Find where the given text appears and provide that cell's center as [X, Y] coordinate. 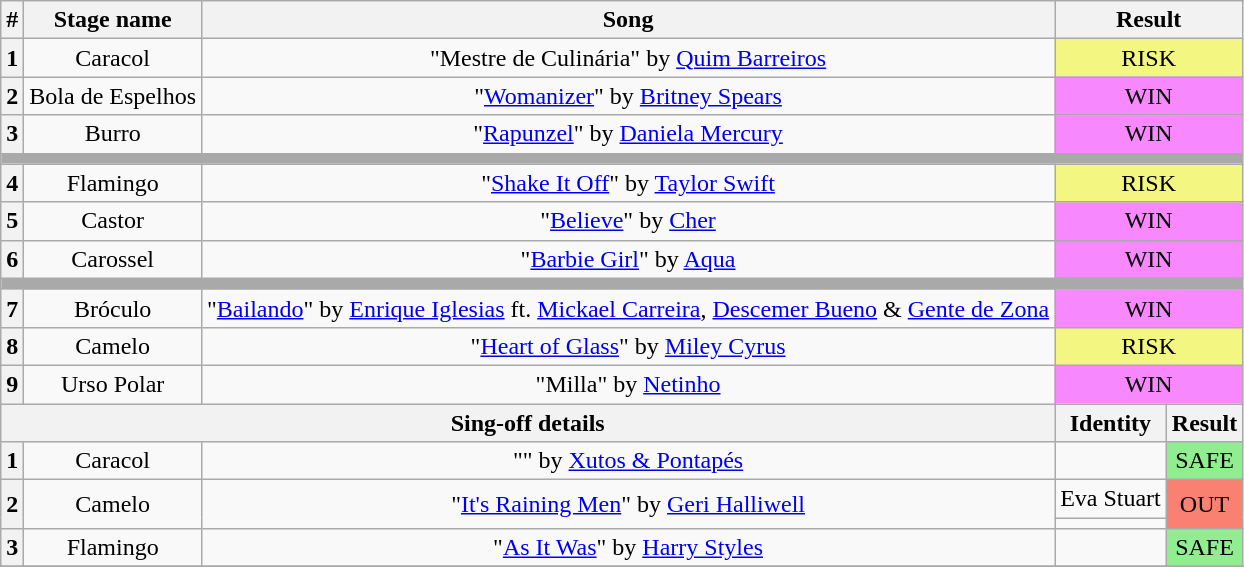
Song [628, 20]
Burro [113, 134]
"It's Raining Men" by Geri Halliwell [628, 504]
"Barbie Girl" by Aqua [628, 259]
Stage name [113, 20]
Urso Polar [113, 384]
"Bailando" by Enrique Iglesias ft. Mickael Carreira, Descemer Bueno & Gente de Zona [628, 308]
Bola de Espelhos [113, 96]
"Milla" by Netinho [628, 384]
"Rapunzel" by Daniela Mercury [628, 134]
5 [12, 221]
OUT [1204, 504]
Eva Stuart [1111, 499]
9 [12, 384]
# [12, 20]
"Mestre de Culinária" by Quim Barreiros [628, 58]
6 [12, 259]
"Womanizer" by Britney Spears [628, 96]
Carossel [113, 259]
Castor [113, 221]
7 [12, 308]
"Heart of Glass" by Miley Cyrus [628, 346]
8 [12, 346]
"" by Xutos & Pontapés [628, 461]
"Believe" by Cher [628, 221]
"As It Was" by Harry Styles [628, 548]
Sing-off details [528, 423]
"Shake It Off" by Taylor Swift [628, 183]
4 [12, 183]
Bróculo [113, 308]
Identity [1111, 423]
